Pinpoint the cell where the given text exists, returning its [x, y] midpoint coordinate. 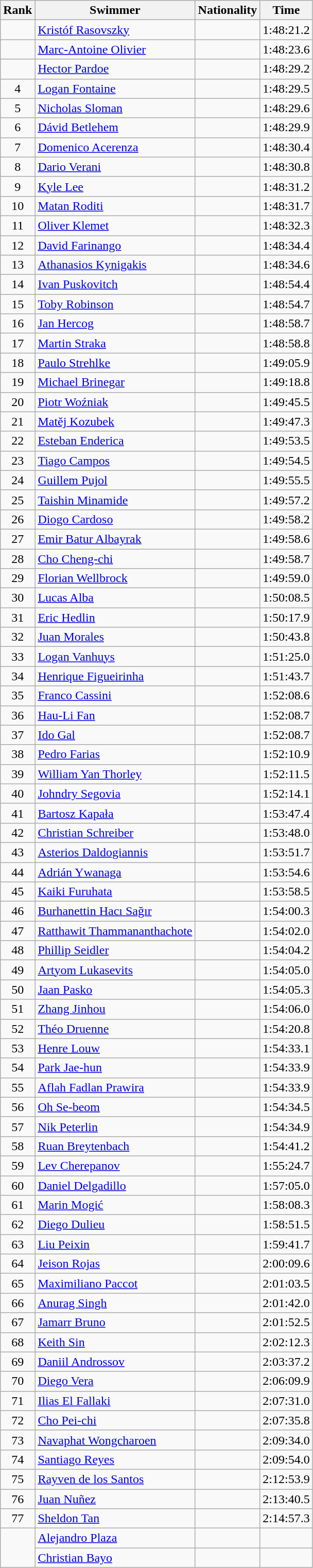
1:49:18.8 [286, 382]
66 [18, 1303]
2:06:09.9 [286, 1381]
77 [18, 1519]
1:55:24.7 [286, 1166]
27 [18, 539]
48 [18, 950]
68 [18, 1342]
62 [18, 1225]
1:54:33.1 [286, 1048]
Santiago Reyes [115, 1459]
Marc-Antoine Olivier [115, 49]
30 [18, 598]
Oliver Klemet [115, 225]
Sheldon Tan [115, 1519]
Matěj Kozubek [115, 421]
Kristóf Rasovszky [115, 30]
1:58:51.5 [286, 1225]
1:48:34.4 [286, 245]
9 [18, 186]
Pedro Farias [115, 754]
2:03:37.2 [286, 1362]
1:48:30.4 [286, 147]
52 [18, 1029]
Dario Verani [115, 167]
Alejandro Plaza [115, 1538]
47 [18, 931]
75 [18, 1479]
69 [18, 1362]
Diego Dulieu [115, 1225]
2:02:12.3 [286, 1342]
Toby Robinson [115, 304]
1:52:08.6 [286, 696]
1:51:25.0 [286, 657]
1:49:45.5 [286, 402]
5 [18, 108]
Taishin Minamide [115, 500]
1:49:58.6 [286, 539]
Logan Vanhuys [115, 657]
44 [18, 872]
Juan Morales [115, 637]
1:54:34.5 [286, 1107]
1:49:47.3 [286, 421]
10 [18, 206]
1:51:43.7 [286, 676]
24 [18, 480]
65 [18, 1283]
Ivan Puskovitch [115, 285]
1:49:05.9 [286, 363]
51 [18, 1009]
1:54:06.0 [286, 1009]
15 [18, 304]
Christian Bayo [115, 1558]
1:49:57.2 [286, 500]
Martin Straka [115, 343]
1:54:04.2 [286, 950]
Hau-Li Fan [115, 715]
2:13:40.5 [286, 1499]
1:48:30.8 [286, 167]
Diego Vera [115, 1381]
1:48:21.2 [286, 30]
Daniel Delgadillo [115, 1185]
Esteban Enderica [115, 441]
76 [18, 1499]
1:54:02.0 [286, 931]
29 [18, 578]
60 [18, 1185]
74 [18, 1459]
64 [18, 1264]
Piotr Woźniak [115, 402]
2:00:09.6 [286, 1264]
57 [18, 1126]
Ruan Breytenbach [115, 1146]
Diogo Cardoso [115, 519]
Emir Batur Albayrak [115, 539]
Athanasios Kynigakis [115, 265]
18 [18, 363]
2:12:53.9 [286, 1479]
4 [18, 89]
42 [18, 833]
Marin Mogić [115, 1205]
Cho Pei-chi [115, 1420]
70 [18, 1381]
37 [18, 735]
Christian Schreiber [115, 833]
Daniil Androssov [115, 1362]
1:48:23.6 [286, 49]
22 [18, 441]
25 [18, 500]
Lucas Alba [115, 598]
Kaiki Furuhata [115, 892]
63 [18, 1244]
1:48:29.9 [286, 128]
1:58:08.3 [286, 1205]
1:53:58.5 [286, 892]
14 [18, 285]
Phillip Seidler [115, 950]
Time [286, 10]
1:53:48.0 [286, 833]
Ilias El Fallaki [115, 1401]
21 [18, 421]
William Yan Thorley [115, 774]
Florian Wellbrock [115, 578]
6 [18, 128]
1:48:32.3 [286, 225]
1:49:58.7 [286, 558]
31 [18, 618]
12 [18, 245]
Paulo Strehlke [115, 363]
1:49:54.5 [286, 461]
Kyle Lee [115, 186]
1:52:11.5 [286, 774]
Bartosz Kapała [115, 813]
1:52:10.9 [286, 754]
38 [18, 754]
36 [18, 715]
Théo Druenne [115, 1029]
23 [18, 461]
1:49:59.0 [286, 578]
1:48:34.6 [286, 265]
Artyom Lukasevits [115, 970]
53 [18, 1048]
Domenico Acerenza [115, 147]
2:01:42.0 [286, 1303]
2:01:52.5 [286, 1323]
1:54:05.0 [286, 970]
Jaan Pasko [115, 990]
39 [18, 774]
2:09:34.0 [286, 1440]
19 [18, 382]
2:07:31.0 [286, 1401]
1:49:58.2 [286, 519]
26 [18, 519]
Nicholas Sloman [115, 108]
Park Jae-hun [115, 1068]
1:50:17.9 [286, 618]
43 [18, 852]
Aflah Fadlan Prawira [115, 1087]
1:53:54.6 [286, 872]
17 [18, 343]
49 [18, 970]
1:48:58.7 [286, 324]
Jeison Rojas [115, 1264]
2:09:54.0 [286, 1459]
Henrique Figueirinha [115, 676]
1:50:43.8 [286, 637]
Jamarr Bruno [115, 1323]
2:01:03.5 [286, 1283]
1:49:53.5 [286, 441]
1:54:05.3 [286, 990]
1:48:29.6 [286, 108]
55 [18, 1087]
Cho Cheng-chi [115, 558]
2:14:57.3 [286, 1519]
1:48:29.5 [286, 89]
Ratthawit Thammananthachote [115, 931]
8 [18, 167]
67 [18, 1323]
34 [18, 676]
Henre Louw [115, 1048]
Lev Cherepanov [115, 1166]
1:50:08.5 [286, 598]
35 [18, 696]
Franco Cassini [115, 696]
Zhang Jinhou [115, 1009]
Burhanettin Hacı Sağır [115, 911]
1:48:54.7 [286, 304]
28 [18, 558]
11 [18, 225]
1:48:54.4 [286, 285]
1:49:55.5 [286, 480]
40 [18, 794]
71 [18, 1401]
Rank [18, 10]
58 [18, 1146]
Eric Hedlin [115, 618]
45 [18, 892]
Logan Fontaine [115, 89]
16 [18, 324]
1:54:34.9 [286, 1126]
1:48:29.2 [286, 69]
32 [18, 637]
Dávid Betlehem [115, 128]
59 [18, 1166]
Michael Brinegar [115, 382]
Hector Pardoe [115, 69]
1:53:47.4 [286, 813]
Tiago Campos [115, 461]
1:52:14.1 [286, 794]
1:48:31.7 [286, 206]
72 [18, 1420]
Navaphat Wongcharoen [115, 1440]
46 [18, 911]
Guillem Pujol [115, 480]
Nationality [228, 10]
Maximiliano Paccot [115, 1283]
1:54:00.3 [286, 911]
7 [18, 147]
David Farinango [115, 245]
Rayven de los Santos [115, 1479]
Johndry Segovia [115, 794]
1:48:58.8 [286, 343]
Liu Peixin [115, 1244]
Asterios Daldogiannis [115, 852]
2:07:35.8 [286, 1420]
13 [18, 265]
Juan Nuñez [115, 1499]
Jan Hercog [115, 324]
1:57:05.0 [286, 1185]
Anurag Singh [115, 1303]
41 [18, 813]
Ido Gal [115, 735]
54 [18, 1068]
1:54:20.8 [286, 1029]
50 [18, 990]
61 [18, 1205]
1:48:31.2 [286, 186]
Keith Sin [115, 1342]
1:59:41.7 [286, 1244]
Nik Peterlin [115, 1126]
Oh Se-beom [115, 1107]
1:54:41.2 [286, 1146]
20 [18, 402]
Matan Roditi [115, 206]
73 [18, 1440]
1:53:51.7 [286, 852]
Adrián Ywanaga [115, 872]
56 [18, 1107]
33 [18, 657]
Swimmer [115, 10]
